From the cell containing the given text, extract its center point as [x, y] coordinate. 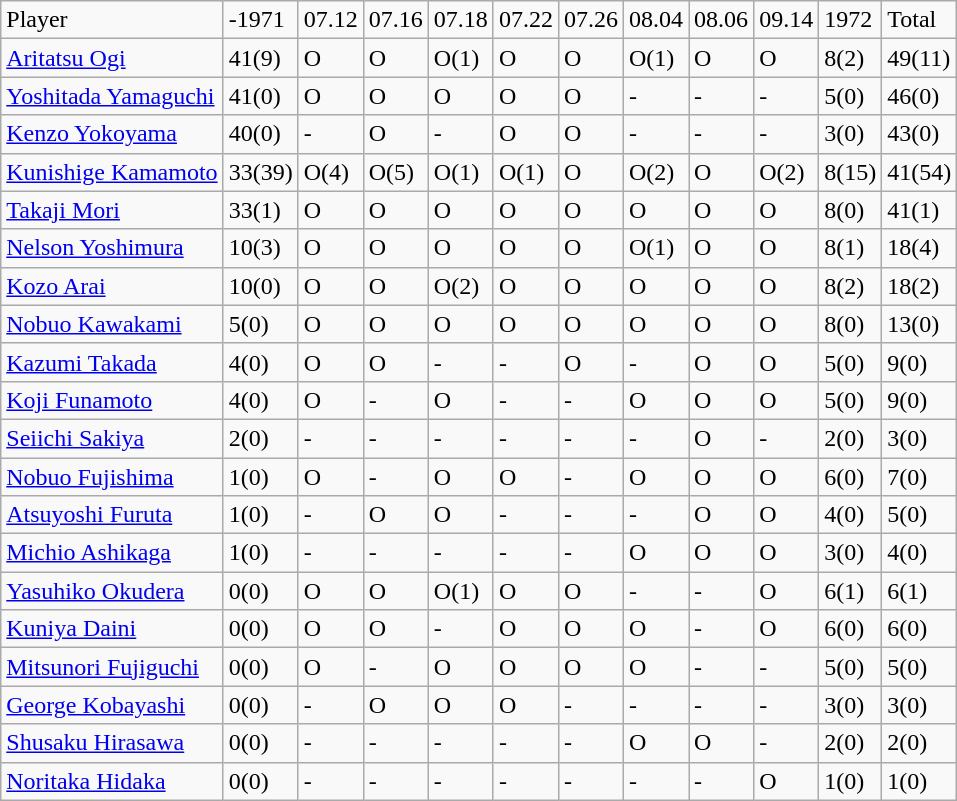
07.16 [396, 20]
40(0) [260, 134]
41(9) [260, 58]
Player [112, 20]
Nobuo Kawakami [112, 324]
33(39) [260, 172]
Yasuhiko Okudera [112, 591]
08.06 [722, 20]
Takaji Mori [112, 210]
8(1) [850, 248]
Noritaka Hidaka [112, 781]
Mitsunori Fujiguchi [112, 667]
41(0) [260, 96]
49(11) [920, 58]
07.12 [330, 20]
Shusaku Hirasawa [112, 743]
O(4) [330, 172]
41(54) [920, 172]
18(4) [920, 248]
8(15) [850, 172]
13(0) [920, 324]
10(0) [260, 286]
7(0) [920, 477]
07.18 [460, 20]
Kuniya Daini [112, 629]
1972 [850, 20]
O(5) [396, 172]
41(1) [920, 210]
George Kobayashi [112, 705]
18(2) [920, 286]
08.04 [656, 20]
33(1) [260, 210]
Aritatsu Ogi [112, 58]
Seiichi Sakiya [112, 438]
Kazumi Takada [112, 362]
10(3) [260, 248]
Yoshitada Yamaguchi [112, 96]
Atsuyoshi Furuta [112, 515]
-1971 [260, 20]
09.14 [786, 20]
07.26 [590, 20]
43(0) [920, 134]
Koji Funamoto [112, 400]
07.22 [526, 20]
46(0) [920, 96]
Total [920, 20]
Nobuo Fujishima [112, 477]
Nelson Yoshimura [112, 248]
Kozo Arai [112, 286]
Kenzo Yokoyama [112, 134]
Michio Ashikaga [112, 553]
Kunishige Kamamoto [112, 172]
